Detect which cell encompasses the target text, then output its [x, y] center coordinate. 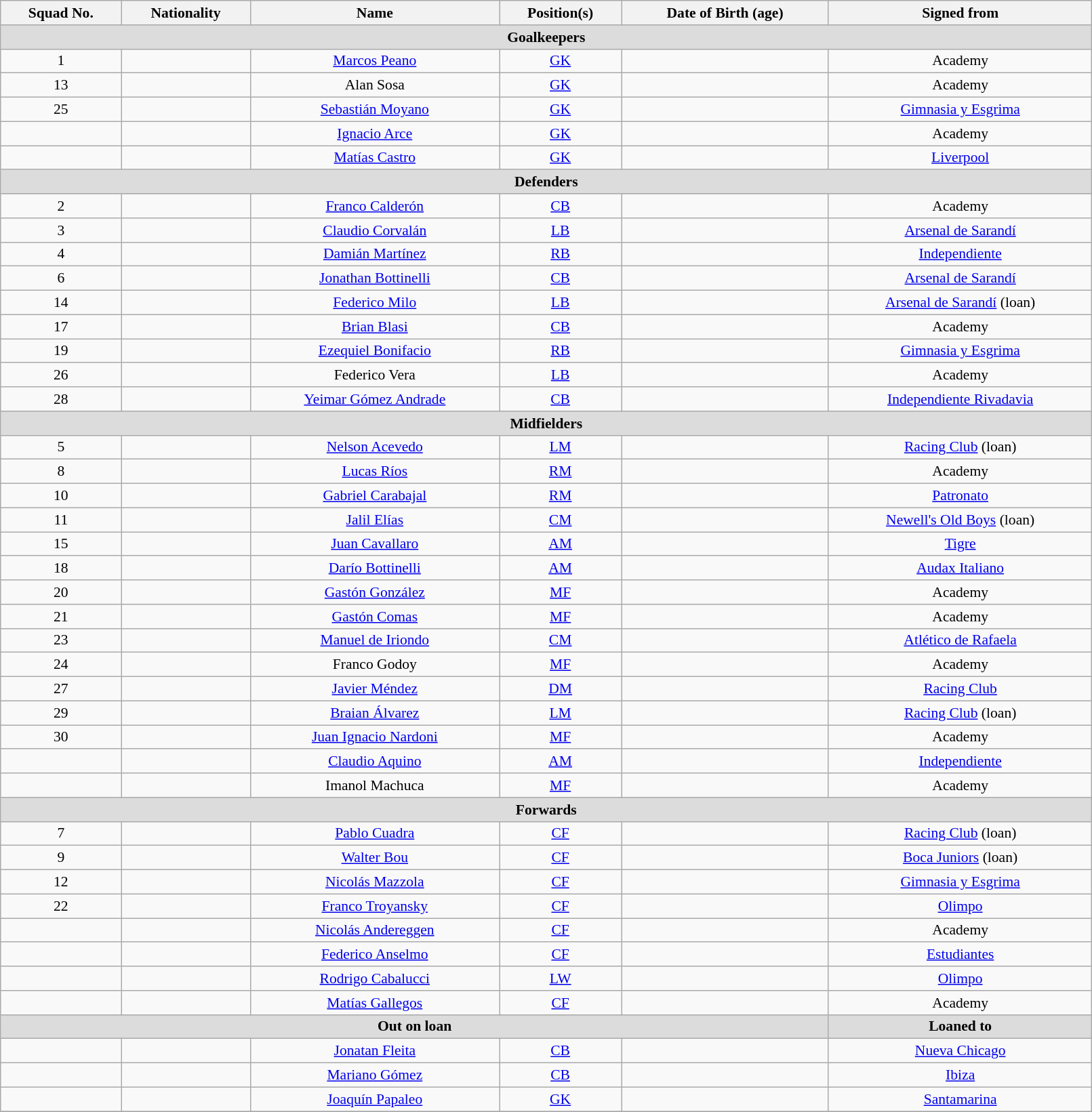
Squad No. [61, 13]
Franco Godoy [375, 665]
28 [61, 399]
Jalil Elías [375, 520]
8 [61, 472]
10 [61, 496]
Manuel de Iriondo [375, 640]
12 [61, 882]
DM [561, 689]
Juan Ignacio Nardoni [375, 737]
Nicolás Andereggen [375, 930]
Defenders [546, 182]
Midfielders [546, 424]
LW [561, 979]
Patronato [960, 496]
Arsenal de Sarandí (loan) [960, 303]
Santamarina [960, 1099]
Ignacio Arce [375, 133]
11 [61, 520]
Imanol Machuca [375, 785]
Damián Martínez [375, 254]
Independiente Rivadavia [960, 399]
Newell's Old Boys (loan) [960, 520]
Nueva Chicago [960, 1051]
Tigre [960, 544]
Gabriel Carabajal [375, 496]
Position(s) [561, 13]
3 [61, 230]
26 [61, 375]
Federico Milo [375, 303]
18 [61, 569]
Racing Club [960, 689]
Yeimar Gómez Andrade [375, 399]
Joaquín Papaleo [375, 1099]
Franco Calderón [375, 206]
25 [61, 110]
Federico Anselmo [375, 955]
9 [61, 858]
Out on loan [415, 1027]
Juan Cavallaro [375, 544]
24 [61, 665]
Boca Juniors (loan) [960, 858]
Darío Bottinelli [375, 569]
2 [61, 206]
Alan Sosa [375, 85]
Audax Italiano [960, 569]
Goalkeepers [546, 37]
Loaned to [960, 1027]
Rodrigo Cabalucci [375, 979]
Franco Troyansky [375, 906]
Forwards [546, 810]
1 [61, 61]
Sebastián Moyano [375, 110]
20 [61, 592]
21 [61, 617]
Marcos Peano [375, 61]
Lucas Ríos [375, 472]
27 [61, 689]
Nationality [186, 13]
30 [61, 737]
Date of Birth (age) [725, 13]
Pablo Cuadra [375, 833]
Estudiantes [960, 955]
Jonatan Fleita [375, 1051]
Walter Bou [375, 858]
15 [61, 544]
19 [61, 351]
23 [61, 640]
5 [61, 447]
Matías Gallegos [375, 1003]
Matías Castro [375, 158]
22 [61, 906]
Federico Vera [375, 375]
17 [61, 327]
Signed from [960, 13]
7 [61, 833]
Gastón Comas [375, 617]
Name [375, 13]
Atlético de Rafaela [960, 640]
Ezequiel Bonifacio [375, 351]
Claudio Corvalán [375, 230]
Braian Álvarez [375, 713]
Ibiza [960, 1075]
Mariano Gómez [375, 1075]
Claudio Aquino [375, 762]
Jonathan Bottinelli [375, 279]
Gastón González [375, 592]
Nelson Acevedo [375, 447]
Brian Blasi [375, 327]
29 [61, 713]
Nicolás Mazzola [375, 882]
Liverpool [960, 158]
13 [61, 85]
4 [61, 254]
14 [61, 303]
6 [61, 279]
Javier Méndez [375, 689]
